From the cell containing the given text, extract its center point as [x, y] coordinate. 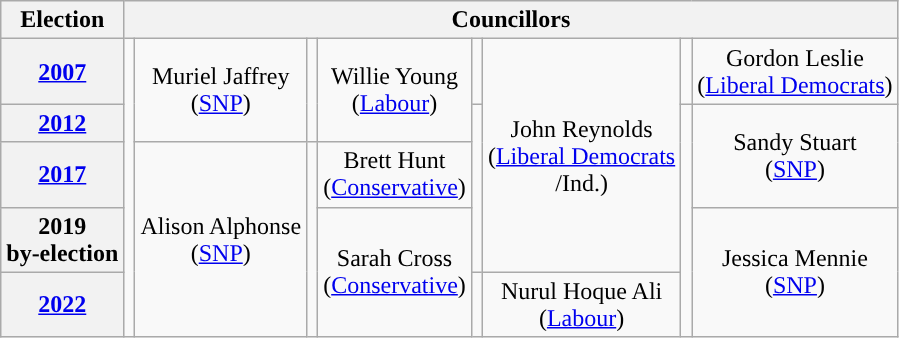
2007 [62, 72]
2022 [62, 304]
John Reynolds(Liberal Democrats/Ind.) [581, 156]
Councillors [511, 20]
Muriel Jaffrey(SNP) [221, 90]
Sandy Stuart(SNP) [795, 156]
2017 [62, 174]
Jessica Mennie(SNP) [795, 272]
Willie Young(Labour) [395, 90]
Election [62, 20]
2012 [62, 123]
Alison Alphonse(SNP) [221, 240]
Nurul Hoque Ali(Labour) [581, 304]
Gordon Leslie(Liberal Democrats) [795, 72]
Brett Hunt(Conservative) [395, 174]
Sarah Cross(Conservative) [395, 272]
2019by-election [62, 240]
